Return the (X, Y) coordinate for the center point of the cell that contains the specified text.  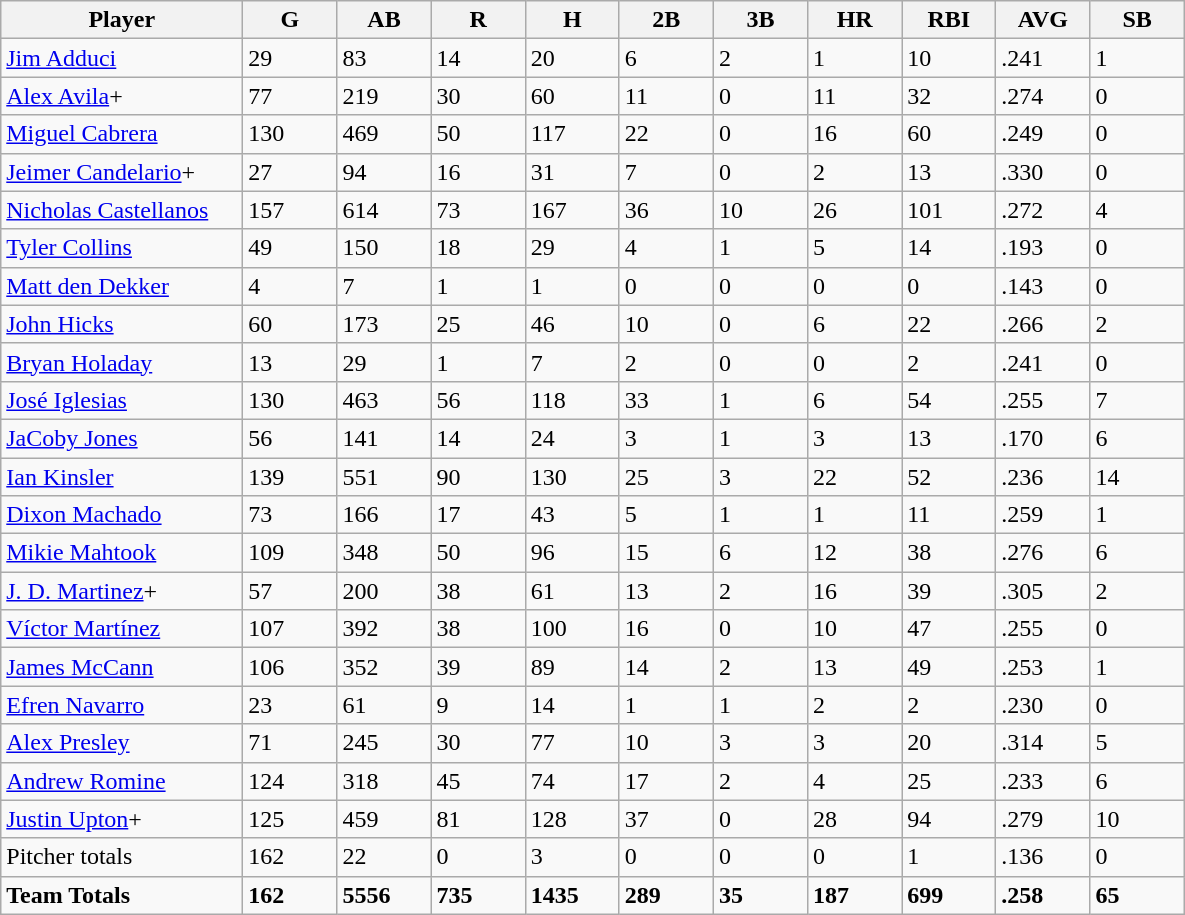
.193 (1043, 248)
JaCoby Jones (122, 438)
35 (760, 895)
200 (384, 591)
65 (1137, 895)
71 (290, 743)
118 (572, 400)
H (572, 20)
36 (666, 210)
173 (384, 324)
463 (384, 400)
100 (572, 629)
.314 (1043, 743)
5556 (384, 895)
74 (572, 781)
392 (384, 629)
348 (384, 553)
RBI (949, 20)
.258 (1043, 895)
24 (572, 438)
José Iglesias (122, 400)
HR (855, 20)
Mikie Mahtook (122, 553)
Efren Navarro (122, 705)
AVG (1043, 20)
33 (666, 400)
12 (855, 553)
G (290, 20)
551 (384, 477)
26 (855, 210)
Ian Kinsler (122, 477)
167 (572, 210)
157 (290, 210)
Miguel Cabrera (122, 134)
.230 (1043, 705)
.330 (1043, 172)
141 (384, 438)
Justin Upton+ (122, 819)
459 (384, 819)
AB (384, 20)
R (478, 20)
Player (122, 20)
43 (572, 515)
46 (572, 324)
.276 (1043, 553)
117 (572, 134)
James McCann (122, 667)
.236 (1043, 477)
139 (290, 477)
318 (384, 781)
Víctor Martínez (122, 629)
.136 (1043, 857)
106 (290, 667)
289 (666, 895)
469 (384, 134)
Matt den Dekker (122, 286)
101 (949, 210)
83 (384, 58)
.170 (1043, 438)
128 (572, 819)
89 (572, 667)
Bryan Holaday (122, 362)
32 (949, 96)
SB (1137, 20)
18 (478, 248)
9 (478, 705)
31 (572, 172)
219 (384, 96)
.249 (1043, 134)
109 (290, 553)
47 (949, 629)
245 (384, 743)
124 (290, 781)
.279 (1043, 819)
Nicholas Castellanos (122, 210)
352 (384, 667)
27 (290, 172)
Alex Presley (122, 743)
166 (384, 515)
23 (290, 705)
3B (760, 20)
1435 (572, 895)
107 (290, 629)
37 (666, 819)
150 (384, 248)
Jeimer Candelario+ (122, 172)
Team Totals (122, 895)
Alex Avila+ (122, 96)
.305 (1043, 591)
96 (572, 553)
54 (949, 400)
John Hicks (122, 324)
699 (949, 895)
Pitcher totals (122, 857)
Tyler Collins (122, 248)
15 (666, 553)
90 (478, 477)
.143 (1043, 286)
187 (855, 895)
45 (478, 781)
81 (478, 819)
.274 (1043, 96)
28 (855, 819)
2B (666, 20)
Dixon Machado (122, 515)
614 (384, 210)
J. D. Martinez+ (122, 591)
.266 (1043, 324)
Andrew Romine (122, 781)
57 (290, 591)
52 (949, 477)
.259 (1043, 515)
735 (478, 895)
.233 (1043, 781)
Jim Adduci (122, 58)
125 (290, 819)
.272 (1043, 210)
.253 (1043, 667)
